Locate the cell with the specified text and output its (X, Y) center coordinate. 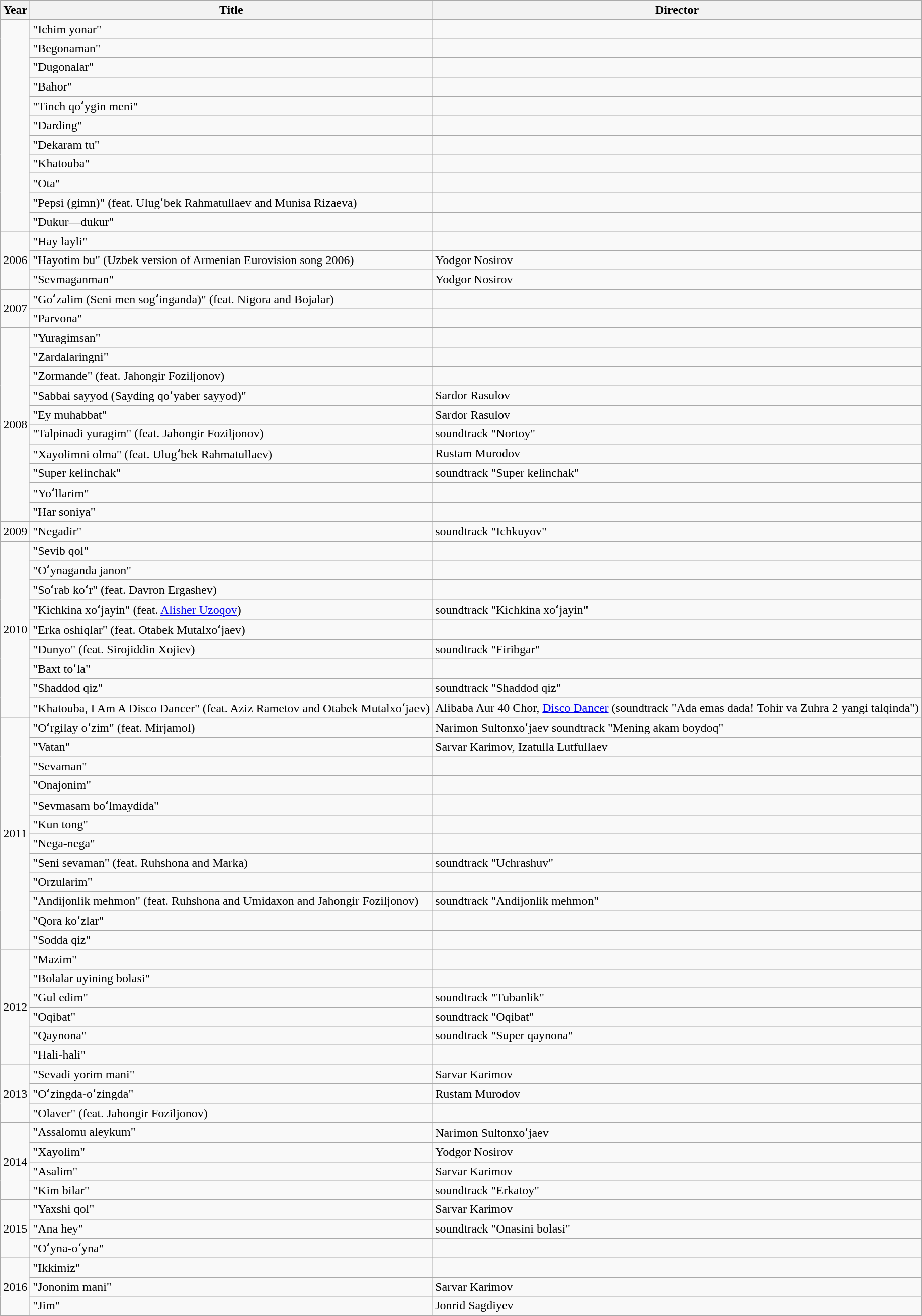
"Kun tong" (231, 824)
2015 (15, 1229)
"Talpinadi yuragim" (feat. Jahongir Foziljonov) (231, 434)
Director (677, 10)
soundtrack "Nortoy" (677, 434)
"Sevaman" (231, 766)
2013 (15, 1094)
2008 (15, 424)
"Super kelinchak" (231, 473)
"Jim" (231, 1306)
"Ichim yonar" (231, 29)
"Sevib qol" (231, 551)
"Khatouba" (231, 164)
"Sevadi yorim mani" (231, 1074)
"Dugonalar" (231, 67)
"Oʻzingda-oʻzingda" (231, 1094)
"Kim bilar" (231, 1190)
"Ana hey" (231, 1229)
Jonrid Sagdiyev (677, 1306)
"Sevmaganman" (231, 280)
soundtrack "Super qaynona" (677, 1036)
"Gul edim" (231, 997)
"Qora koʻzlar" (231, 921)
soundtrack "Kichkina xoʻjayin" (677, 610)
"Soʻrab koʻr" (feat. Davron Ergashev) (231, 590)
"Darding" (231, 126)
soundtrack "Firibgar" (677, 649)
soundtrack "Ichkuyov" (677, 531)
2009 (15, 531)
"Ey muhabbat" (231, 415)
"Nega-nega" (231, 843)
Sarvar Karimov, Izatulla Lutfullaev (677, 747)
soundtrack "Andijonlik mehmon" (677, 901)
"Olaver" (feat. Jahongir Foziljonov) (231, 1113)
2010 (15, 630)
"Tinch qoʻygin meni" (231, 106)
"Oqibat" (231, 1016)
"Hayotim bu" (Uzbek version of Armenian Eurovision song 2006) (231, 260)
"Ota" (231, 183)
soundtrack "Uchrashuv" (677, 862)
"Negadir" (231, 531)
2014 (15, 1161)
"Dunyo" (feat. Sirojiddin Xojiev) (231, 649)
"Zormande" (feat. Jahongir Foziljonov) (231, 376)
"Dekaram tu" (231, 145)
"Hali-hali" (231, 1055)
"Yaxshi qol" (231, 1209)
"Ikkimiz" (231, 1268)
2006 (15, 260)
soundtrack "Erkatoy" (677, 1190)
"Khatouba, I Am A Disco Dancer" (feat. Aziz Rametov and Otabek Mutalxoʻjaev) (231, 708)
"Oʻynaganda janon" (231, 570)
"Seni sevaman" (feat. Ruhshona and Marka) (231, 862)
"Sevmasam boʻlmaydida" (231, 805)
"Orzularim" (231, 882)
Narimon Sultonxoʻjaev soundtrack "Mening akam boydoq" (677, 728)
"Oʻrgilay oʻzim" (feat. Mirjamol) (231, 728)
soundtrack "Onasini bolasi" (677, 1229)
"Bahor" (231, 86)
"Bolalar uyining bolasi" (231, 978)
Narimon Sultonxoʻjaev (677, 1132)
"Begonaman" (231, 48)
"Xayolim" (231, 1152)
"Xayolimni olma" (feat. Ulugʻbek Rahmatullaev) (231, 454)
"Hay layli" (231, 241)
"Vatan" (231, 747)
2007 (15, 309)
"Yuragimsan" (231, 337)
"Asalim" (231, 1171)
"Andijonlik mehmon" (feat. Ruhshona and Umidaxon and Jahongir Foziljonov) (231, 901)
"Jononim mani" (231, 1287)
"Har soniya" (231, 512)
"Pepsi (gimn)" (feat. Ulugʻbek Rahmatullaev and Munisa Rizaeva) (231, 203)
"Yoʻllarim" (231, 493)
2011 (15, 834)
"Kichkina xoʻjayin" (feat. Alisher Uzoqov) (231, 610)
"Qaynona" (231, 1036)
2012 (15, 1007)
"Baxt toʻla" (231, 669)
"Dukur—dukur" (231, 222)
"Oʻyna-oʻyna" (231, 1248)
"Parvona" (231, 318)
"Erka oshiqlar" (feat. Otabek Mutalxoʻjaev) (231, 630)
2016 (15, 1287)
"Mazim" (231, 959)
"Onajonim" (231, 785)
soundtrack "Tubanlik" (677, 997)
"Sodda qiz" (231, 940)
"Sabbai sayyod (Sayding qoʻyaber sayyod)" (231, 395)
"Zardalaringni" (231, 357)
Year (15, 10)
Title (231, 10)
"Assalomu aleykum" (231, 1132)
soundtrack "Super kelinchak" (677, 473)
Alibaba Aur 40 Chor, Disco Dancer (soundtrack "Ada emas dada! Tohir va Zuhra 2 yangi talqinda") (677, 708)
"Shaddod qiz" (231, 688)
soundtrack "Oqibat" (677, 1016)
"Goʻzalim (Seni men sogʻinganda)" (feat. Nigora and Bojalar) (231, 299)
soundtrack "Shaddod qiz" (677, 688)
